Find where the given text appears and provide that cell's center as [X, Y] coordinate. 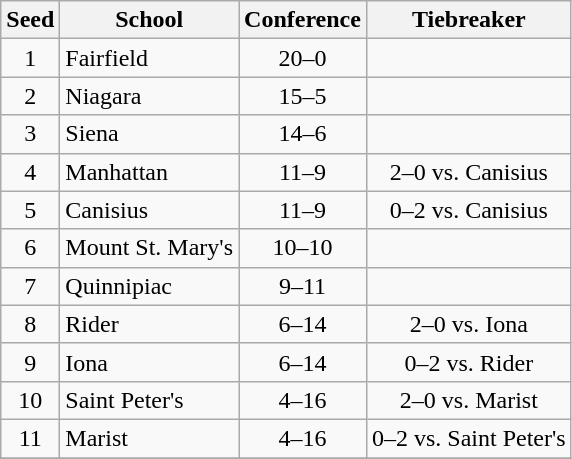
Manhattan [150, 172]
14–6 [303, 134]
Tiebreaker [468, 20]
9 [30, 362]
11 [30, 438]
8 [30, 324]
Siena [150, 134]
School [150, 20]
Iona [150, 362]
20–0 [303, 58]
Quinnipiac [150, 286]
Saint Peter's [150, 400]
15–5 [303, 96]
2–0 vs. Iona [468, 324]
Marist [150, 438]
0–2 vs. Canisius [468, 210]
0–2 vs. Saint Peter's [468, 438]
3 [30, 134]
10 [30, 400]
Rider [150, 324]
Seed [30, 20]
7 [30, 286]
Conference [303, 20]
Canisius [150, 210]
2–0 vs. Canisius [468, 172]
2 [30, 96]
Niagara [150, 96]
Fairfield [150, 58]
Mount St. Mary's [150, 248]
10–10 [303, 248]
6 [30, 248]
4 [30, 172]
5 [30, 210]
1 [30, 58]
2–0 vs. Marist [468, 400]
9–11 [303, 286]
0–2 vs. Rider [468, 362]
